Return the [X, Y] coordinate for the center point of the cell that contains the specified text.  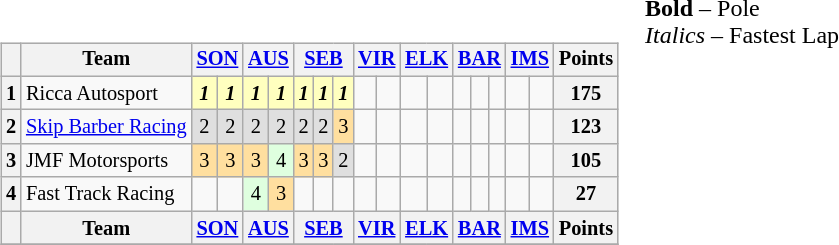
175 [586, 93]
JMF Motorsports [106, 161]
105 [586, 161]
Ricca Autosport [106, 93]
Skip Barber Racing [106, 127]
123 [586, 127]
Fast Track Racing [106, 194]
27 [586, 194]
